Output the (x, y) coordinate of the center of the cell containing the given text.  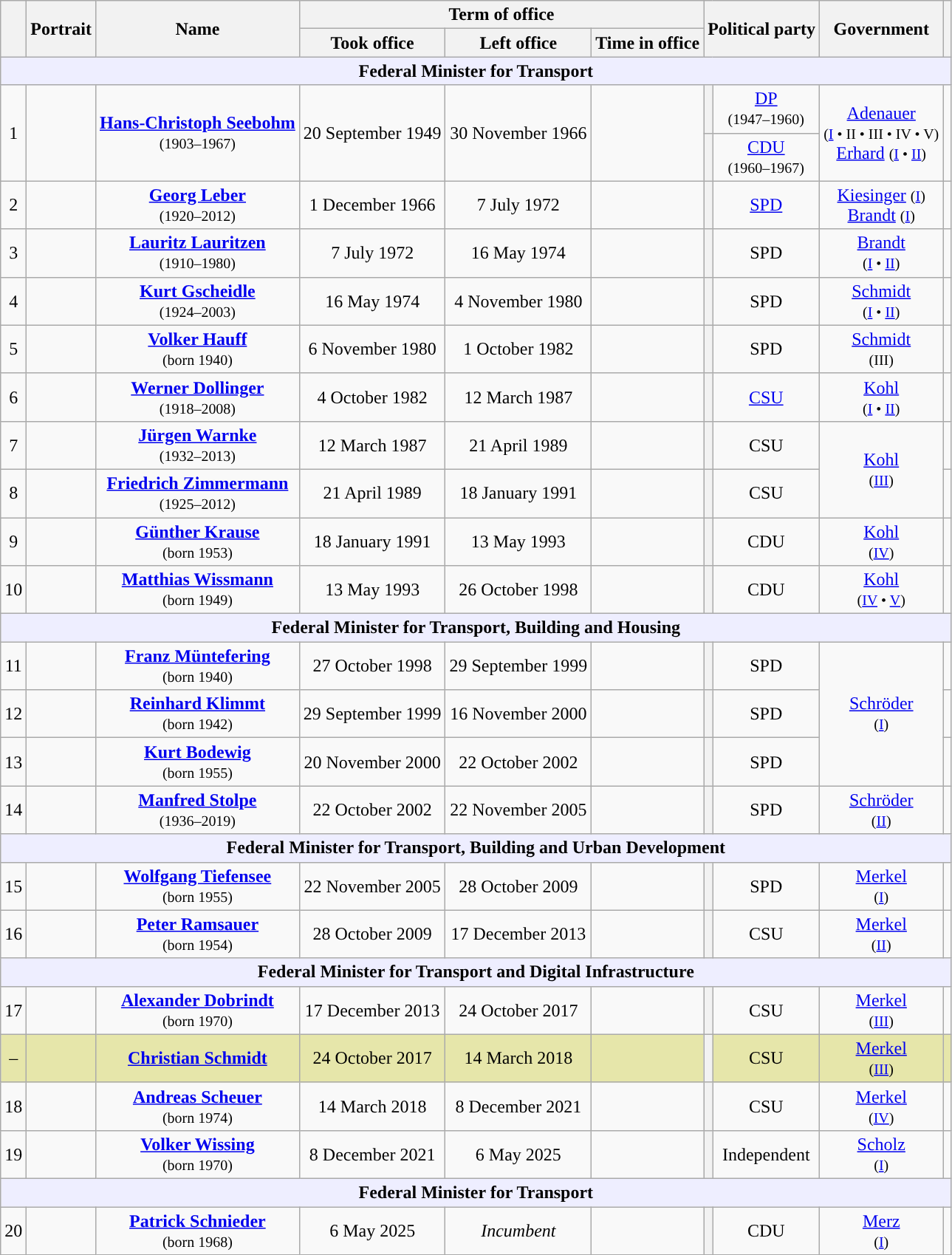
Schmidt(I • II) (882, 301)
15 (13, 886)
1 October 1982 (518, 349)
Political party (762, 29)
13 (13, 762)
Government (882, 29)
Scholz(I) (882, 1154)
Portrait (61, 29)
Volker Wissing(born 1970) (197, 1154)
Patrick Schnieder(born 1968) (197, 1231)
5 (13, 349)
Name (197, 29)
4 October 1982 (372, 397)
Federal Minister for Transport and Digital Infrastructure (476, 972)
Jürgen Warnke(1932–2013) (197, 445)
10 (13, 589)
Kurt Gscheidle(1924–2003) (197, 301)
7 (13, 445)
Schröder(I) (882, 714)
CDU(1960–1967) (767, 157)
6 November 1980 (372, 349)
16 November 2000 (518, 714)
Georg Leber(1920–2012) (197, 205)
4 (13, 301)
12 (13, 714)
Manfred Stolpe(1936–2019) (197, 810)
Merz(I) (882, 1231)
Merkel(IV) (882, 1107)
14 (13, 810)
16 (13, 934)
Günther Krause(born 1953) (197, 541)
20 November 2000 (372, 762)
Incumbent (518, 1231)
Matthias Wissmann(born 1949) (197, 589)
Hans-Christoph Seebohm(1903–1967) (197, 133)
Andreas Scheuer(born 1974) (197, 1107)
Lauritz Lauritzen(1910–1980) (197, 253)
Took office (372, 43)
1 (13, 133)
19 (13, 1154)
Schröder(II) (882, 810)
DP(1947–1960) (767, 109)
Federal Minister for Transport, Building and Housing (476, 628)
Kiesinger (I) Brandt (I) (882, 205)
Peter Ramsauer(born 1954) (197, 934)
Friedrich Zimmermann(1925–2012) (197, 493)
8 (13, 493)
Reinhard Klimmt(born 1942) (197, 714)
Wolfgang Tiefensee(born 1955) (197, 886)
9 (13, 541)
Federal Minister for Transport, Building and Urban Development (476, 848)
27 October 1998 (372, 666)
1 December 1966 (372, 205)
Brandt(I • II) (882, 253)
Alexander Dobrindt(born 1970) (197, 1011)
Werner Dollinger(1918–2008) (197, 397)
6 (13, 397)
Kohl(I • II) (882, 397)
3 (13, 253)
18 (13, 1107)
Independent (767, 1154)
26 October 1998 (518, 589)
Volker Hauff(born 1940) (197, 349)
17 (13, 1011)
Merkel(I) (882, 886)
30 November 1966 (518, 133)
Time in office (648, 43)
Franz Müntefering(born 1940) (197, 666)
Kurt Bodewig(born 1955) (197, 762)
20 (13, 1231)
2 (13, 205)
Schmidt(III) (882, 349)
Kohl(III) (882, 469)
Merkel(II) (882, 934)
Left office (518, 43)
Adenauer(I • II • III • IV • V)Erhard (I • II) (882, 133)
20 September 1949 (372, 133)
– (13, 1058)
Christian Schmidt (197, 1058)
11 (13, 666)
Kohl(IV) (882, 541)
Term of office (501, 15)
4 November 1980 (518, 301)
Kohl(IV • V) (882, 589)
